From the cell containing the given text, extract its center point as (x, y) coordinate. 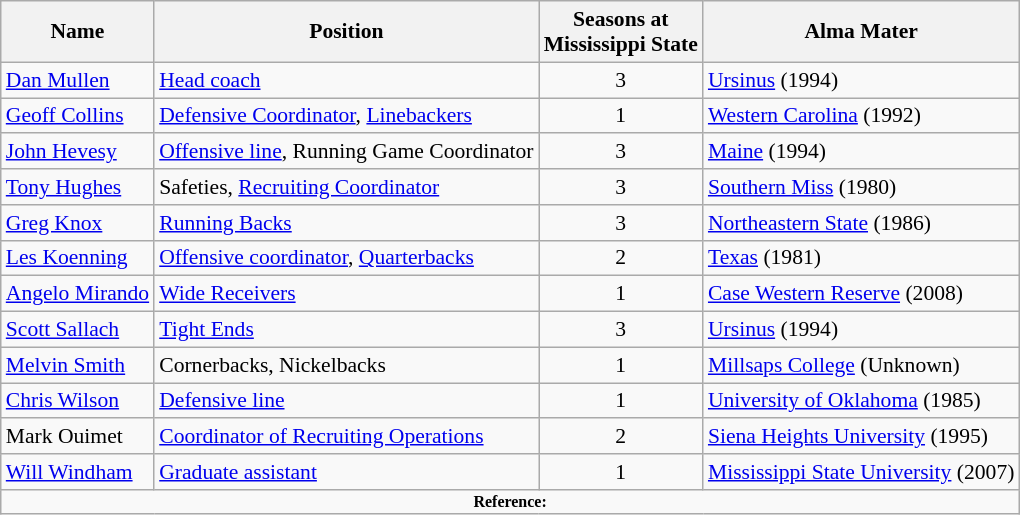
Tony Hughes (78, 187)
Les Koenning (78, 258)
Chris Wilson (78, 401)
Mark Ouimet (78, 437)
Greg Knox (78, 223)
Northeastern State (1986) (862, 223)
Siena Heights University (1995) (862, 437)
Tight Ends (346, 330)
Head coach (346, 80)
Alma Mater (862, 32)
Safeties, Recruiting Coordinator (346, 187)
Name (78, 32)
Will Windham (78, 472)
Defensive line (346, 401)
Coordinator of Recruiting Operations (346, 437)
Seasons atMississippi State (621, 32)
Mississippi State University (2007) (862, 472)
Texas (1981) (862, 258)
John Hevesy (78, 152)
Defensive Coordinator, Linebackers (346, 116)
Offensive line, Running Game Coordinator (346, 152)
Reference: (510, 502)
University of Oklahoma (1985) (862, 401)
Geoff Collins (78, 116)
Dan Mullen (78, 80)
Running Backs (346, 223)
Cornerbacks, Nickelbacks (346, 365)
Graduate assistant (346, 472)
Position (346, 32)
Millsaps College (Unknown) (862, 365)
Southern Miss (1980) (862, 187)
Maine (1994) (862, 152)
Angelo Mirando (78, 294)
Scott Sallach (78, 330)
Case Western Reserve (2008) (862, 294)
Western Carolina (1992) (862, 116)
Wide Receivers (346, 294)
Offensive coordinator, Quarterbacks (346, 258)
Melvin Smith (78, 365)
